Search for the cell housing the specified text and yield its [X, Y] center coordinate. 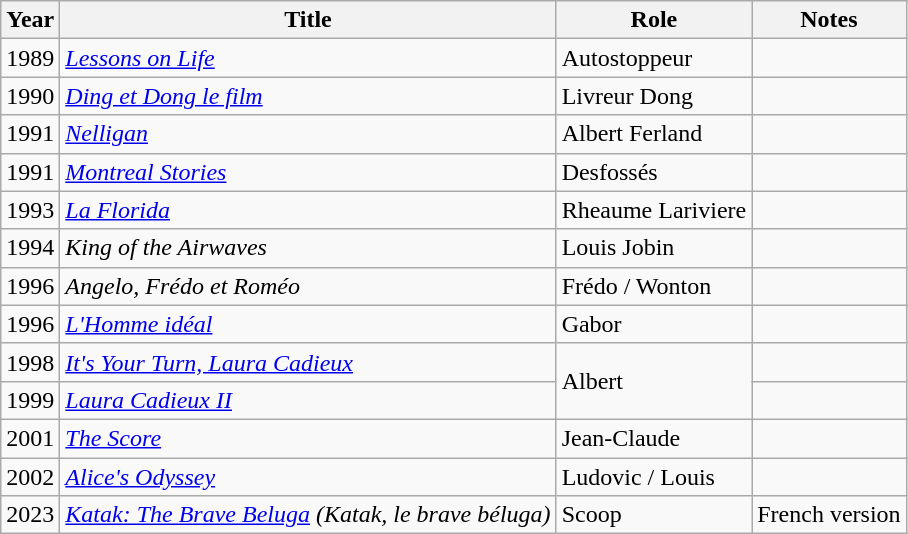
Montreal Stories [308, 172]
Albert Ferland [654, 134]
1994 [30, 248]
Alice's Odyssey [308, 477]
French version [829, 515]
L'Homme idéal [308, 324]
Ludovic / Louis [654, 477]
Rheaume Lariviere [654, 210]
Laura Cadieux II [308, 400]
Year [30, 20]
2001 [30, 438]
Desfossés [654, 172]
Nelligan [308, 134]
1990 [30, 96]
Albert [654, 381]
Autostoppeur [654, 58]
1998 [30, 362]
1993 [30, 210]
Angelo, Frédo et Roméo [308, 286]
Frédo / Wonton [654, 286]
The Score [308, 438]
Louis Jobin [654, 248]
Scoop [654, 515]
Ding et Dong le film [308, 96]
Livreur Dong [654, 96]
It's Your Turn, Laura Cadieux [308, 362]
Role [654, 20]
King of the Airwaves [308, 248]
Lessons on Life [308, 58]
Jean-Claude [654, 438]
Gabor [654, 324]
Notes [829, 20]
2023 [30, 515]
Title [308, 20]
1999 [30, 400]
La Florida [308, 210]
1989 [30, 58]
Katak: The Brave Beluga (Katak, le brave béluga) [308, 515]
2002 [30, 477]
